Pinpoint the cell where the given text exists, returning its (x, y) midpoint coordinate. 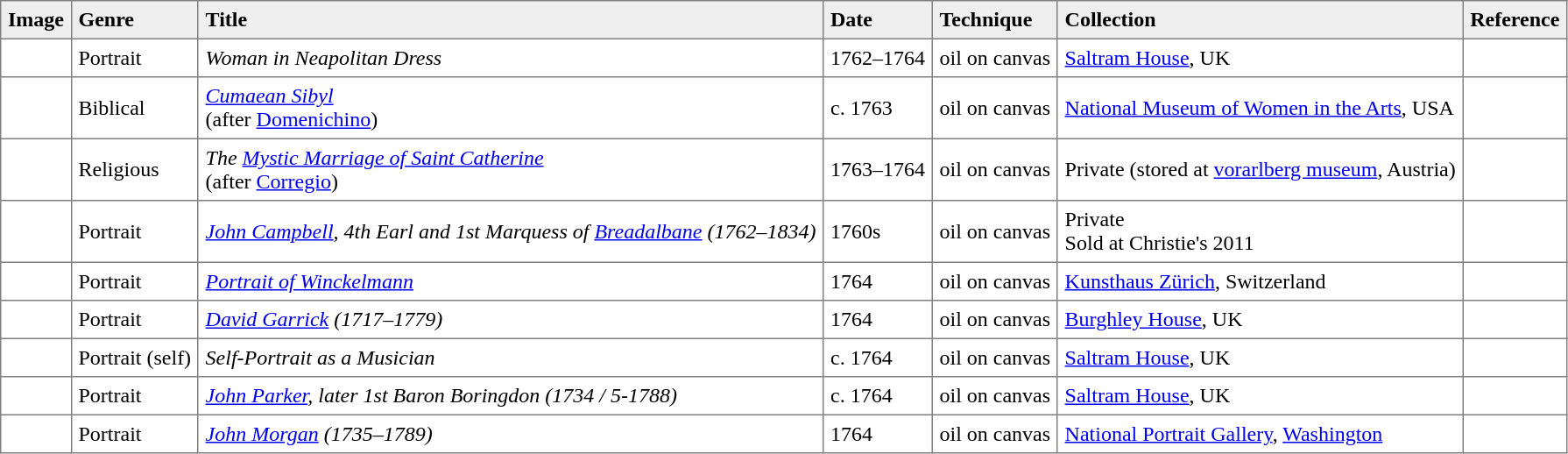
Title (510, 20)
Reference (1515, 20)
Collection (1260, 20)
Kunsthaus Zürich, Switzerland (1260, 281)
Image (36, 20)
Self-Portrait as a Musician (510, 358)
Private (stored at vorarlberg museum, Austria) (1260, 169)
Woman in Neapolitan Dress (510, 58)
Religious (135, 169)
National Museum of Women in the Arts, USA (1260, 108)
Genre (135, 20)
John Morgan (1735–1789) (510, 434)
David Garrick (1717–1779) (510, 320)
Cumaean Sibyl (after Domenichino) (510, 108)
John Campbell, 4th Earl and 1st Marquess of Breadalbane (1762–1834) (510, 231)
1763–1764 (878, 169)
c. 1763 (878, 108)
National Portrait Gallery, Washington (1260, 434)
John Parker, later 1st Baron Boringdon (1734 / 5-1788) (510, 396)
Date (878, 20)
1760s (878, 231)
Portrait of Winckelmann (510, 281)
Portrait (self) (135, 358)
Biblical (135, 108)
Technique (995, 20)
PrivateSold at Christie's 2011 (1260, 231)
Burghley House, UK (1260, 320)
The Mystic Marriage of Saint Catherine (after Corregio) (510, 169)
1762–1764 (878, 58)
